Locate the cell with the specified text and output its [X, Y] center coordinate. 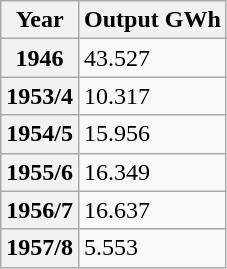
1956/7 [40, 210]
1955/6 [40, 172]
16.637 [152, 210]
1946 [40, 58]
10.317 [152, 96]
1957/8 [40, 248]
Output GWh [152, 20]
1953/4 [40, 96]
15.956 [152, 134]
5.553 [152, 248]
43.527 [152, 58]
Year [40, 20]
16.349 [152, 172]
1954/5 [40, 134]
